Search for the cell housing the specified text and yield its [x, y] center coordinate. 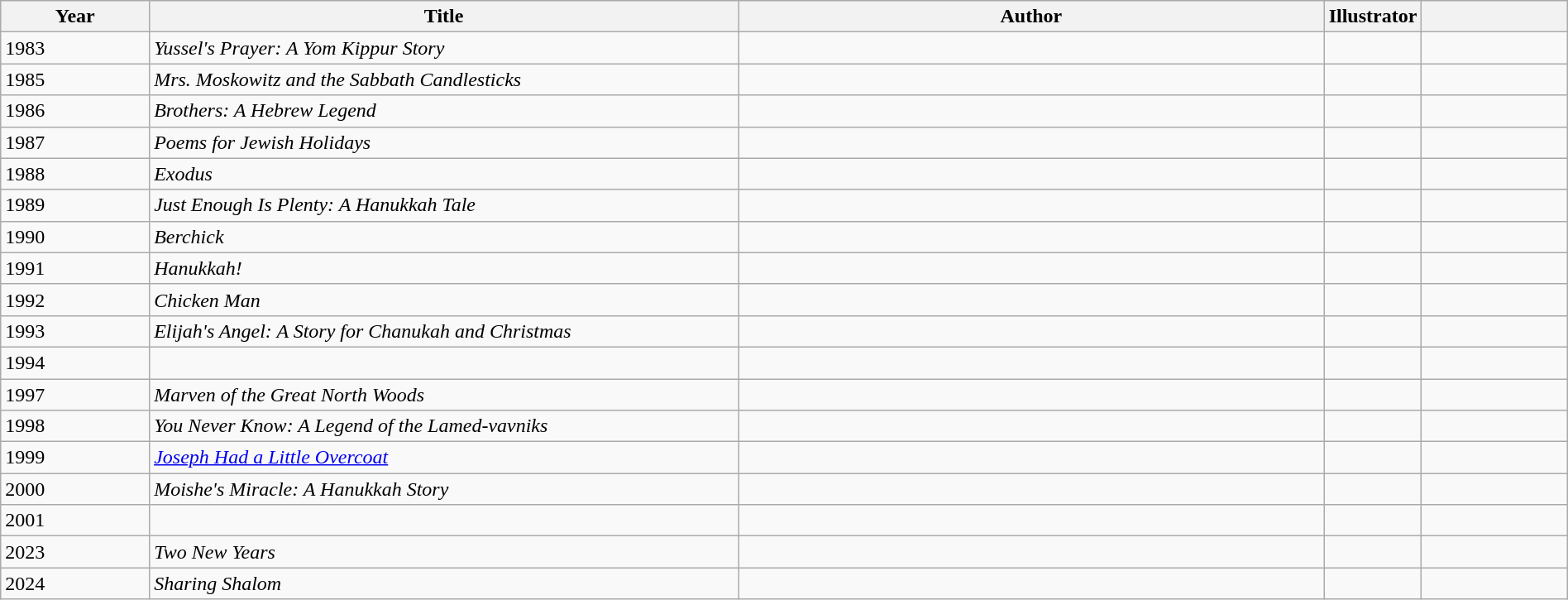
Mrs. Moskowitz and the Sabbath Candlesticks [444, 79]
Moishe's Miracle: A Hanukkah Story [444, 489]
Chicken Man [444, 300]
1991 [75, 268]
Yussel's Prayer: A Yom Kippur Story [444, 48]
Just Enough Is Plenty: A Hanukkah Tale [444, 205]
1993 [75, 331]
1988 [75, 174]
1992 [75, 300]
Berchick [444, 237]
1987 [75, 142]
2023 [75, 552]
Sharing Shalom [444, 583]
Joseph Had a Little Overcoat [444, 458]
1998 [75, 426]
1985 [75, 79]
1983 [75, 48]
1999 [75, 458]
1986 [75, 111]
2000 [75, 489]
You Never Know: A Legend of the Lamed-vavniks [444, 426]
Illustrator [1373, 17]
1989 [75, 205]
Marven of the Great North Woods [444, 395]
Year [75, 17]
Elijah's Angel: A Story for Chanukah and Christmas [444, 331]
1997 [75, 395]
2024 [75, 583]
2001 [75, 521]
Author [1031, 17]
1994 [75, 362]
Hanukkah! [444, 268]
1990 [75, 237]
Two New Years [444, 552]
Exodus [444, 174]
Brothers: A Hebrew Legend [444, 111]
Poems for Jewish Holidays [444, 142]
Title [444, 17]
